Detect which cell encompasses the target text, then output its (X, Y) center coordinate. 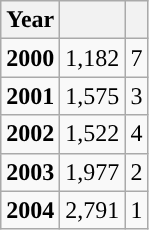
2000 (30, 58)
4 (136, 134)
1,575 (92, 96)
2003 (30, 172)
Year (30, 20)
3 (136, 96)
7 (136, 58)
2001 (30, 96)
2002 (30, 134)
1,977 (92, 172)
1,182 (92, 58)
1 (136, 210)
2,791 (92, 210)
1,522 (92, 134)
2 (136, 172)
2004 (30, 210)
